Output the (X, Y) coordinate of the center of the cell containing the given text.  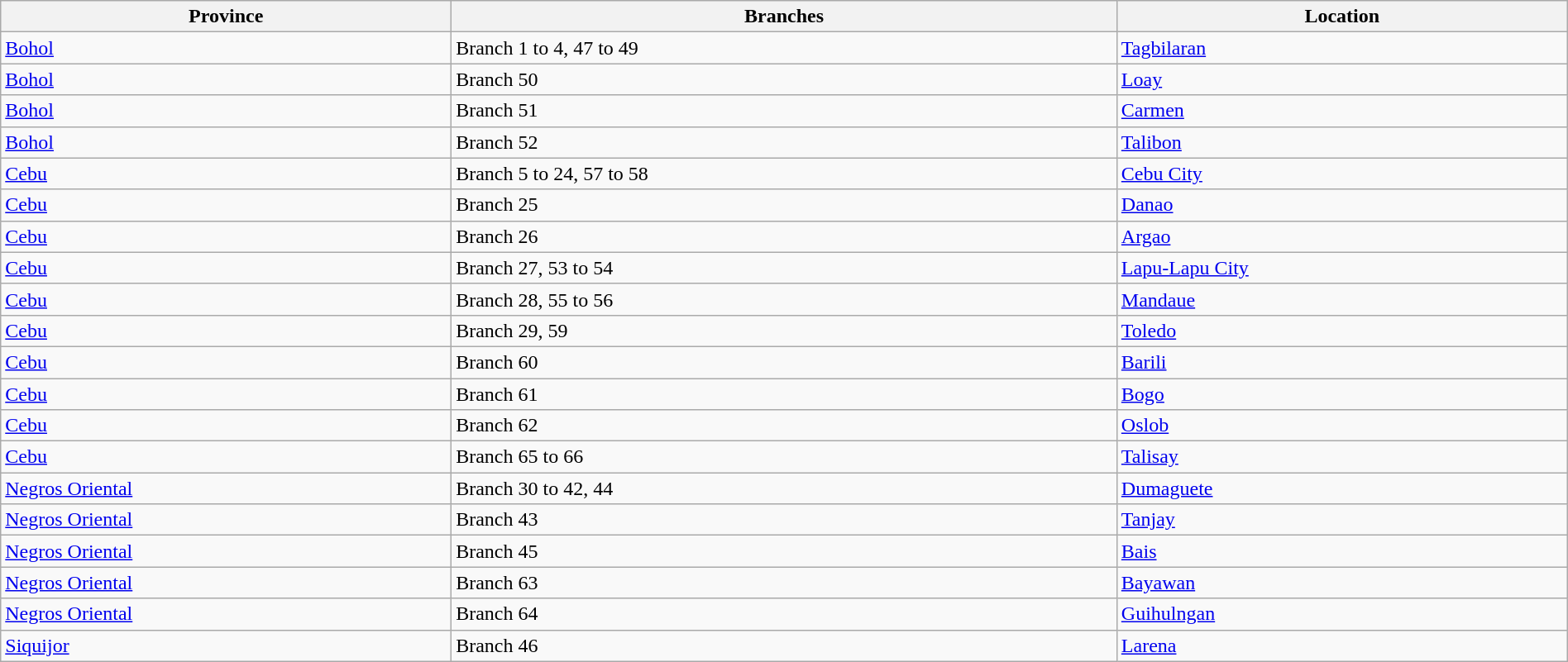
Branch 46 (784, 645)
Branch 62 (784, 426)
Branch 51 (784, 111)
Branch 28, 55 to 56 (784, 299)
Province (227, 17)
Argao (1341, 236)
Branch 64 (784, 614)
Loay (1341, 79)
Branch 50 (784, 79)
Carmen (1341, 111)
Lapu-Lapu City (1341, 268)
Branches (784, 17)
Location (1341, 17)
Branch 65 to 66 (784, 457)
Talisay (1341, 457)
Siquijor (227, 645)
Tanjay (1341, 520)
Barili (1341, 362)
Guihulngan (1341, 614)
Branch 25 (784, 205)
Branch 45 (784, 551)
Bogo (1341, 394)
Branch 52 (784, 142)
Branch 1 to 4, 47 to 49 (784, 48)
Branch 27, 53 to 54 (784, 268)
Cebu City (1341, 174)
Branch 5 to 24, 57 to 58 (784, 174)
Danao (1341, 205)
Branch 63 (784, 583)
Branch 26 (784, 236)
Mandaue (1341, 299)
Toledo (1341, 331)
Bais (1341, 551)
Branch 29, 59 (784, 331)
Branch 43 (784, 520)
Talibon (1341, 142)
Larena (1341, 645)
Oslob (1341, 426)
Dumaguete (1341, 488)
Branch 60 (784, 362)
Bayawan (1341, 583)
Branch 30 to 42, 44 (784, 488)
Branch 61 (784, 394)
Tagbilaran (1341, 48)
